Search for the cell housing the specified text and yield its [X, Y] center coordinate. 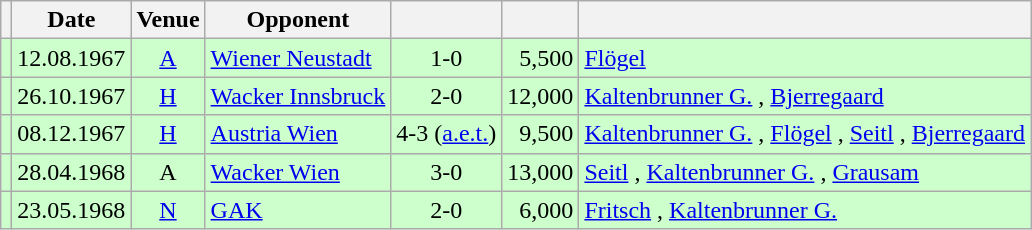
Flögel [805, 58]
Fritsch , Kaltenbrunner G. [805, 210]
GAK [298, 210]
Opponent [298, 20]
N [168, 210]
Austria Wien [298, 134]
4-3 (a.e.t.) [446, 134]
23.05.1968 [72, 210]
28.04.1968 [72, 172]
08.12.1967 [72, 134]
13,000 [540, 172]
12,000 [540, 96]
12.08.1967 [72, 58]
5,500 [540, 58]
Venue [168, 20]
6,000 [540, 210]
Kaltenbrunner G. , Bjerregaard [805, 96]
Date [72, 20]
3-0 [446, 172]
1-0 [446, 58]
9,500 [540, 134]
26.10.1967 [72, 96]
Wacker Innsbruck [298, 96]
Kaltenbrunner G. , Flögel , Seitl , Bjerregaard [805, 134]
Wacker Wien [298, 172]
Wiener Neustadt [298, 58]
Seitl , Kaltenbrunner G. , Grausam [805, 172]
